Search for the cell housing the specified text and yield its (X, Y) center coordinate. 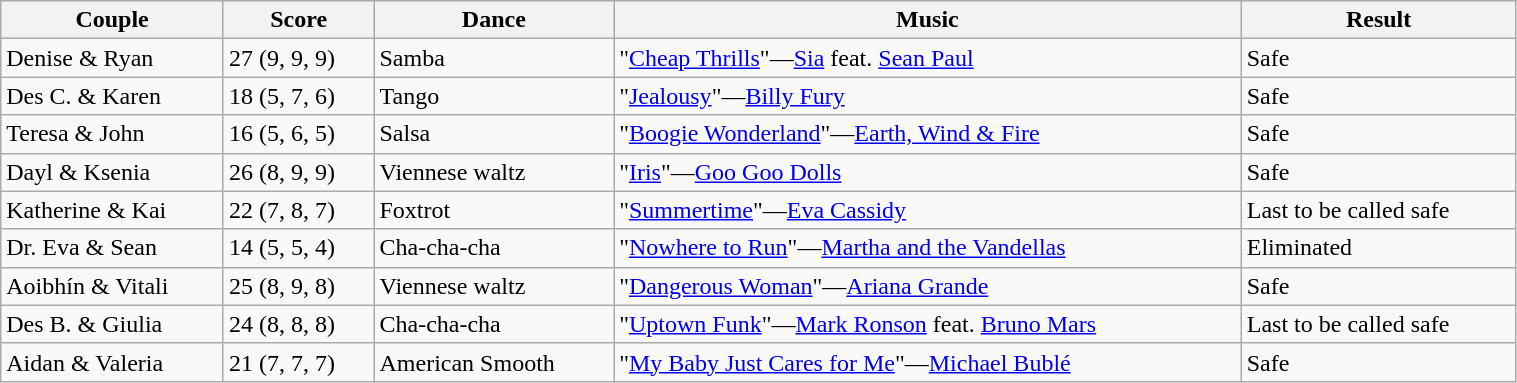
"Jealousy"—Billy Fury (928, 96)
"Nowhere to Run"—Martha and the Vandellas (928, 248)
"Cheap Thrills"—Sia feat. Sean Paul (928, 58)
14 (5, 5, 4) (298, 248)
Aidan & Valeria (112, 362)
22 (7, 8, 7) (298, 210)
"Summertime"—Eva Cassidy (928, 210)
Dr. Eva & Sean (112, 248)
16 (5, 6, 5) (298, 134)
"Iris"—Goo Goo Dolls (928, 172)
Dance (494, 20)
Result (1378, 20)
Score (298, 20)
Couple (112, 20)
Salsa (494, 134)
Des C. & Karen (112, 96)
Teresa & John (112, 134)
Foxtrot (494, 210)
Denise & Ryan (112, 58)
Des B. & Giulia (112, 324)
27 (9, 9, 9) (298, 58)
21 (7, 7, 7) (298, 362)
"My Baby Just Cares for Me"—Michael Bublé (928, 362)
25 (8, 9, 8) (298, 286)
"Dangerous Woman"—Ariana Grande (928, 286)
18 (5, 7, 6) (298, 96)
Music (928, 20)
Eliminated (1378, 248)
Katherine & Kai (112, 210)
Tango (494, 96)
Samba (494, 58)
24 (8, 8, 8) (298, 324)
"Boogie Wonderland"—Earth, Wind & Fire (928, 134)
26 (8, 9, 9) (298, 172)
American Smooth (494, 362)
"Uptown Funk"—Mark Ronson feat. Bruno Mars (928, 324)
Aoibhín & Vitali (112, 286)
Dayl & Ksenia (112, 172)
